Search for the cell housing the specified text and yield its (X, Y) center coordinate. 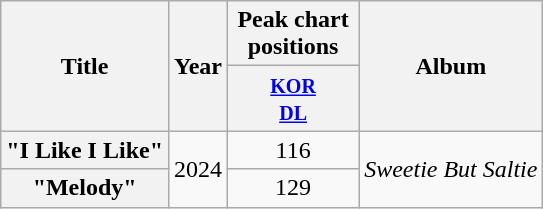
Year (198, 66)
"I Like I Like" (85, 150)
2024 (198, 169)
Album (451, 66)
Sweetie But Saltie (451, 169)
116 (294, 150)
Title (85, 66)
129 (294, 188)
Peak chart positions (294, 34)
"Melody" (85, 188)
KORDL (294, 98)
